For the text-containing cell, return its midpoint in (x, y) coordinate format. 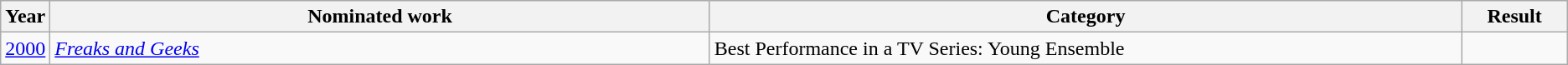
Freaks and Geeks (380, 48)
Nominated work (380, 17)
2000 (25, 48)
Category (1086, 17)
Year (25, 17)
Best Performance in a TV Series: Young Ensemble (1086, 48)
Result (1514, 17)
